For the text-containing cell, return its midpoint in (x, y) coordinate format. 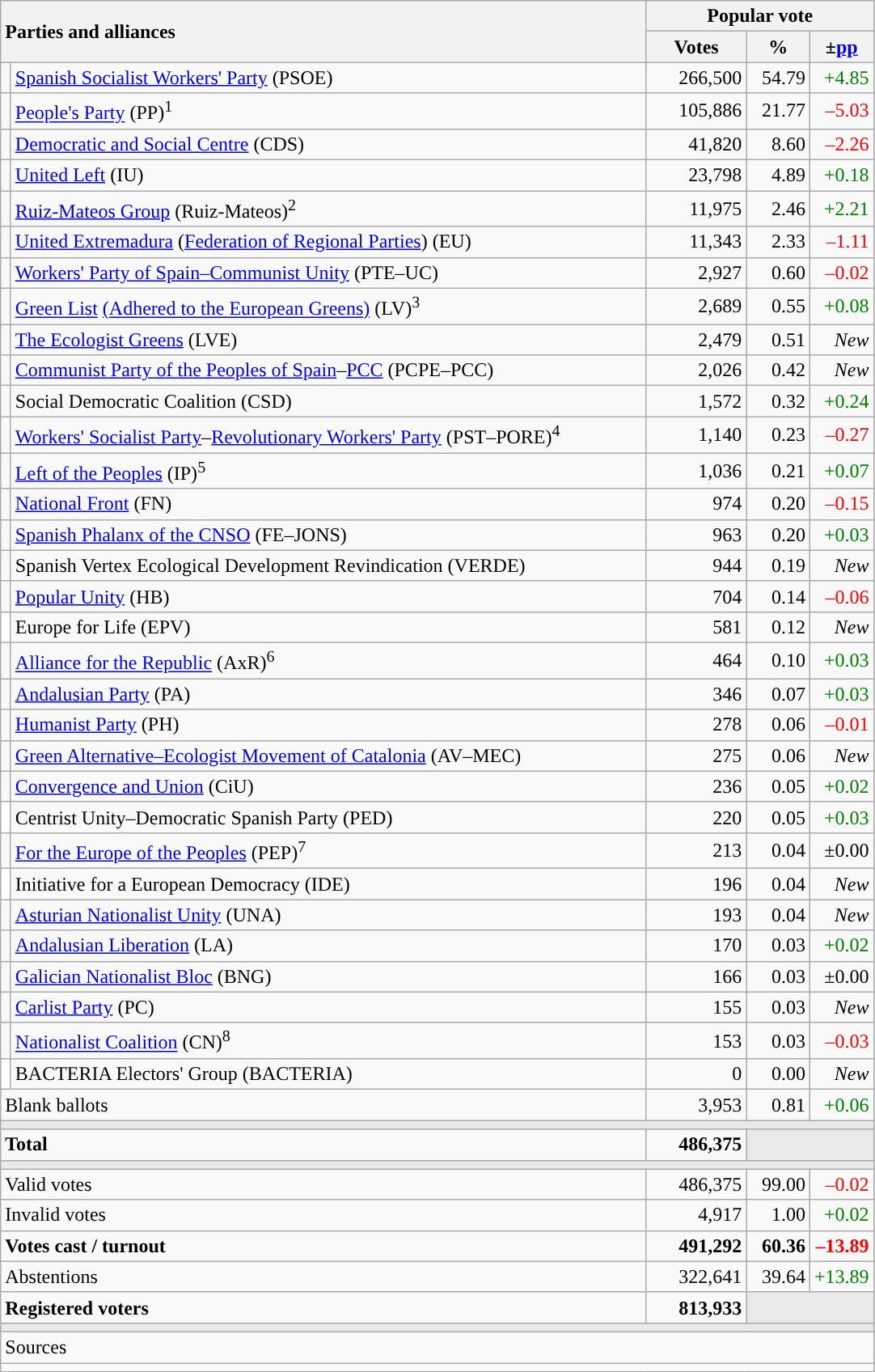
278 (696, 725)
+13.89 (841, 1277)
–0.01 (841, 725)
236 (696, 786)
–0.06 (841, 596)
+0.07 (841, 471)
Nationalist Coalition (CN)8 (328, 1040)
266,500 (696, 78)
196 (696, 884)
+2.21 (841, 209)
170 (696, 946)
Workers' Socialist Party–Revolutionary Workers' Party (PST–PORE)4 (328, 435)
105,886 (696, 112)
–1.11 (841, 242)
1,572 (696, 401)
2,026 (696, 371)
99.00 (778, 1184)
0.00 (778, 1074)
–13.89 (841, 1246)
193 (696, 915)
0.51 (778, 340)
Valid votes (323, 1184)
2.46 (778, 209)
+0.06 (841, 1105)
The Ecologist Greens (LVE) (328, 340)
For the Europe of the Peoples (PEP)7 (328, 851)
±pp (841, 47)
Total (323, 1145)
Spanish Socialist Workers' Party (PSOE) (328, 78)
Blank ballots (323, 1105)
0.81 (778, 1105)
464 (696, 660)
23,798 (696, 176)
1.00 (778, 1215)
Galician Nationalist Bloc (BNG) (328, 976)
Social Democratic Coalition (CSD) (328, 401)
Popular Unity (HB) (328, 596)
963 (696, 535)
Democratic and Social Centre (CDS) (328, 144)
54.79 (778, 78)
0.23 (778, 435)
Sources (437, 1347)
Convergence and Union (CiU) (328, 786)
11,343 (696, 242)
39.64 (778, 1277)
4,917 (696, 1215)
–0.15 (841, 504)
4.89 (778, 176)
0.07 (778, 694)
–2.26 (841, 144)
Humanist Party (PH) (328, 725)
704 (696, 596)
0.12 (778, 627)
155 (696, 1007)
Green Alternative–Ecologist Movement of Catalonia (AV–MEC) (328, 756)
Ruiz-Mateos Group (Ruiz-Mateos)2 (328, 209)
+4.85 (841, 78)
166 (696, 976)
Votes (696, 47)
220 (696, 817)
60.36 (778, 1246)
0.14 (778, 596)
275 (696, 756)
0 (696, 1074)
Centrist Unity–Democratic Spanish Party (PED) (328, 817)
Initiative for a European Democracy (IDE) (328, 884)
People's Party (PP)1 (328, 112)
944 (696, 565)
+0.18 (841, 176)
491,292 (696, 1246)
Asturian Nationalist Unity (UNA) (328, 915)
21.77 (778, 112)
Invalid votes (323, 1215)
Alliance for the Republic (AxR)6 (328, 660)
0.10 (778, 660)
1,140 (696, 435)
153 (696, 1040)
Andalusian Party (PA) (328, 694)
% (778, 47)
0.42 (778, 371)
Communist Party of the Peoples of Spain–PCC (PCPE–PCC) (328, 371)
0.32 (778, 401)
Europe for Life (EPV) (328, 627)
8.60 (778, 144)
41,820 (696, 144)
2,479 (696, 340)
Green List (Adhered to the European Greens) (LV)3 (328, 306)
Spanish Phalanx of the CNSO (FE–JONS) (328, 535)
2,689 (696, 306)
1,036 (696, 471)
0.21 (778, 471)
3,953 (696, 1105)
BACTERIA Electors' Group (BACTERIA) (328, 1074)
Left of the Peoples (IP)5 (328, 471)
Carlist Party (PC) (328, 1007)
0.60 (778, 273)
974 (696, 504)
346 (696, 694)
Parties and alliances (323, 32)
–5.03 (841, 112)
Workers' Party of Spain–Communist Unity (PTE–UC) (328, 273)
Andalusian Liberation (LA) (328, 946)
0.19 (778, 565)
813,933 (696, 1307)
National Front (FN) (328, 504)
Spanish Vertex Ecological Development Revindication (VERDE) (328, 565)
United Extremadura (Federation of Regional Parties) (EU) (328, 242)
213 (696, 851)
–0.27 (841, 435)
Popular vote (760, 16)
–0.03 (841, 1040)
322,641 (696, 1277)
581 (696, 627)
Abstentions (323, 1277)
2.33 (778, 242)
+0.08 (841, 306)
0.55 (778, 306)
2,927 (696, 273)
11,975 (696, 209)
Registered voters (323, 1307)
Votes cast / turnout (323, 1246)
United Left (IU) (328, 176)
+0.24 (841, 401)
